Pinpoint the cell where the given text exists, returning its [x, y] midpoint coordinate. 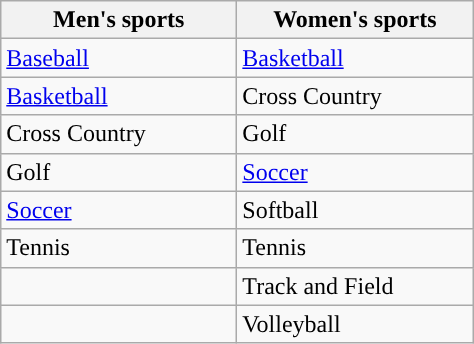
Women's sports [355, 20]
Softball [355, 210]
Volleyball [355, 324]
Track and Field [355, 286]
Men's sports [119, 20]
Baseball [119, 58]
